Extract the (x, y) coordinate from the center of the cell holding the provided text.  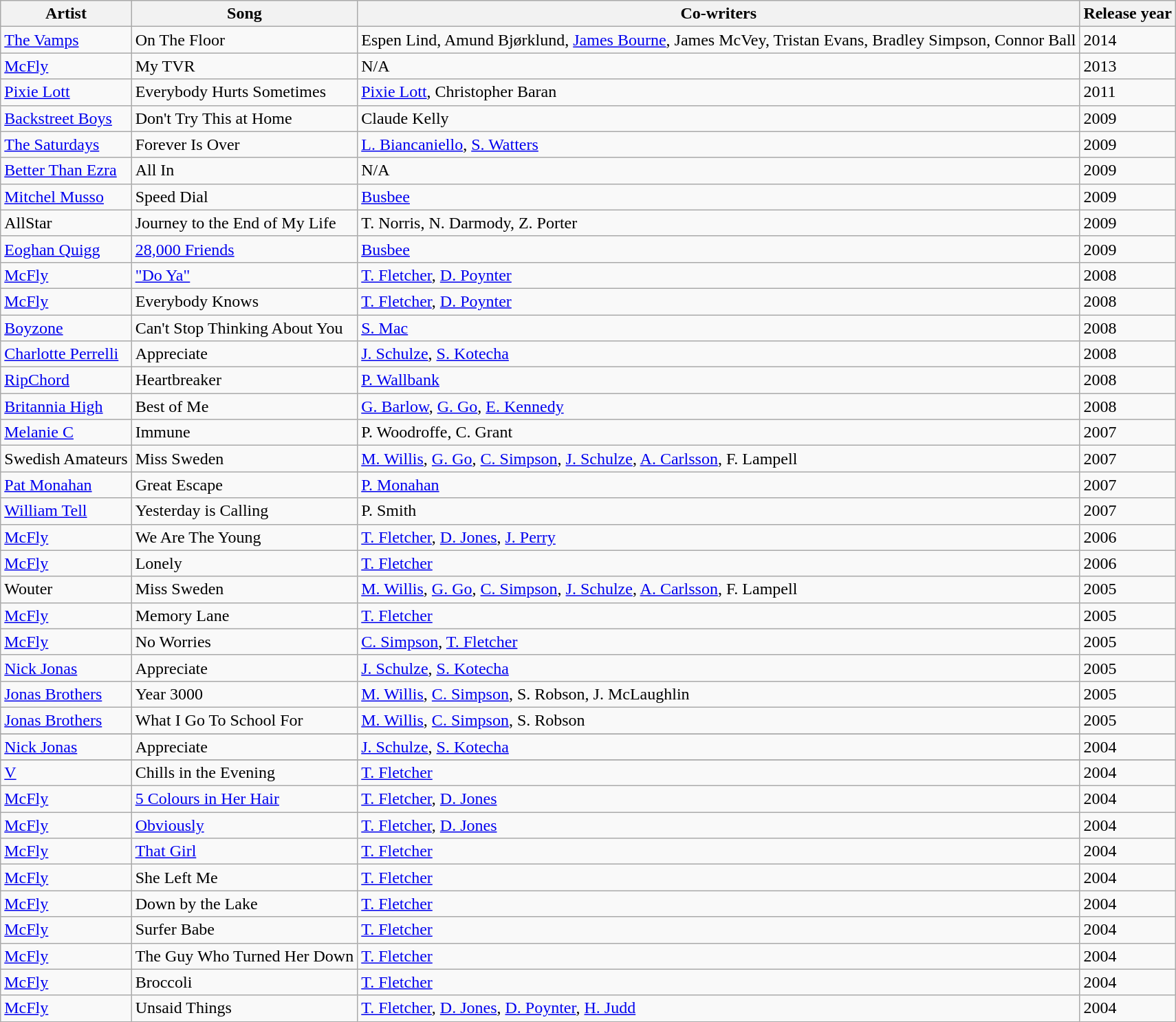
Unsaid Things (245, 1008)
No Worries (245, 642)
2011 (1128, 92)
Backstreet Boys (66, 118)
Pixie Lott, Christopher Baran (719, 92)
We Are The Young (245, 537)
2014 (1128, 40)
L. Biancaniello, S. Watters (719, 144)
Yesterday is Calling (245, 511)
The Guy Who Turned Her Down (245, 956)
Song (245, 14)
Chills in the Evening (245, 773)
T. Fletcher, D. Jones, D. Poynter, H. Judd (719, 1008)
My TVR (245, 66)
On The Floor (245, 40)
Best of Me (245, 406)
Broccoli (245, 982)
Britannia High (66, 406)
The Saturdays (66, 144)
Immune (245, 433)
Surfer Babe (245, 930)
Charlotte Perrelli (66, 354)
Forever Is Over (245, 144)
Speed Dial (245, 197)
Boyzone (66, 328)
Journey to the End of My Life (245, 223)
2013 (1128, 66)
Heartbreaker (245, 380)
28,000 Friends (245, 249)
What I Go To School For (245, 720)
Lonely (245, 563)
Down by the Lake (245, 904)
AllStar (66, 223)
William Tell (66, 511)
Melanie C (66, 433)
Pat Monahan (66, 485)
Release year (1128, 14)
Co-writers (719, 14)
That Girl (245, 851)
Wouter (66, 589)
P. Woodroffe, C. Grant (719, 433)
P. Wallbank (719, 380)
C. Simpson, T. Fletcher (719, 642)
Eoghan Quigg (66, 249)
Can't Stop Thinking About You (245, 328)
M. Willis, C. Simpson, S. Robson, J. McLaughlin (719, 694)
Swedish Amateurs (66, 459)
M. Willis, C. Simpson, S. Robson (719, 720)
RipChord (66, 380)
Year 3000 (245, 694)
Better Than Ezra (66, 171)
The Vamps (66, 40)
V (66, 773)
P. Smith (719, 511)
Claude Kelly (719, 118)
G. Barlow, G. Go, E. Kennedy (719, 406)
S. Mac (719, 328)
All In (245, 171)
T. Norris, N. Darmody, Z. Porter (719, 223)
Everybody Hurts Sometimes (245, 92)
Great Escape (245, 485)
Obviously (245, 825)
Everybody Knows (245, 301)
She Left Me (245, 878)
T. Fletcher, D. Jones, J. Perry (719, 537)
Don't Try This at Home (245, 118)
5 Colours in Her Hair (245, 799)
Memory Lane (245, 616)
Mitchel Musso (66, 197)
P. Monahan (719, 485)
Pixie Lott (66, 92)
Espen Lind, Amund Bjørklund, James Bourne, James McVey, Tristan Evans, Bradley Simpson, Connor Ball (719, 40)
"Do Ya" (245, 275)
Artist (66, 14)
